Scan for the cell matching the given text and deliver its (X, Y) coordinate at center. 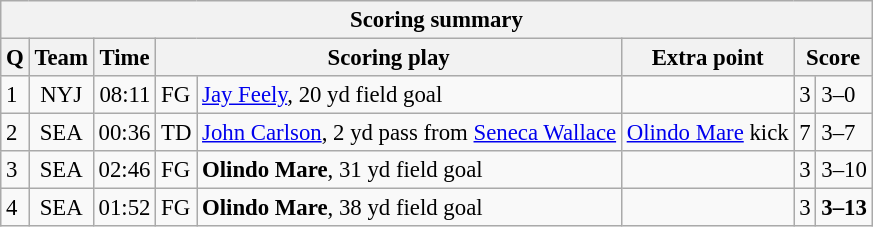
2 (15, 133)
NYJ (61, 95)
02:46 (124, 170)
01:52 (124, 208)
Jay Feely, 20 yd field goal (410, 95)
Extra point (708, 58)
3–0 (844, 95)
Team (61, 58)
Q (15, 58)
7 (805, 133)
Olindo Mare, 31 yd field goal (410, 170)
3–10 (844, 170)
Score (833, 58)
Time (124, 58)
4 (15, 208)
Scoring summary (436, 20)
3–7 (844, 133)
Olindo Mare, 38 yd field goal (410, 208)
Scoring play (389, 58)
Olindo Mare kick (708, 133)
08:11 (124, 95)
00:36 (124, 133)
TD (176, 133)
3–13 (844, 208)
John Carlson, 2 yd pass from Seneca Wallace (410, 133)
1 (15, 95)
